Return the (X, Y) coordinate for the center point of the cell that contains the specified text.  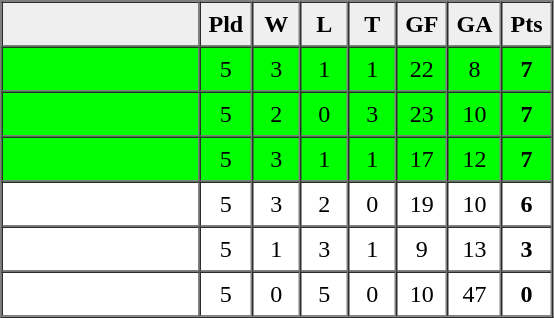
47 (475, 294)
9 (422, 248)
Pld (226, 24)
L (324, 24)
17 (422, 158)
T (372, 24)
6 (527, 204)
Pts (527, 24)
23 (422, 114)
13 (475, 248)
GF (422, 24)
22 (422, 68)
12 (475, 158)
19 (422, 204)
GA (475, 24)
8 (475, 68)
W (276, 24)
